Identify which cell holds the provided text, then report its [x, y] central coordinate. 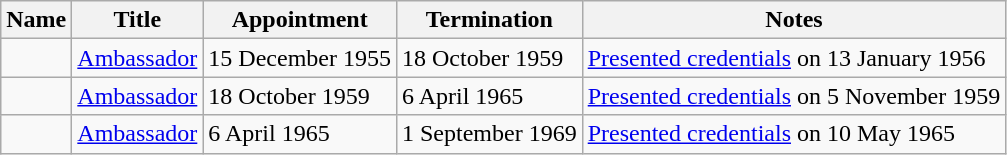
Notes [794, 20]
Termination [489, 20]
1 September 1969 [489, 134]
Title [138, 20]
Presented credentials on 5 November 1959 [794, 96]
15 December 1955 [300, 58]
Presented credentials on 10 May 1965 [794, 134]
Name [36, 20]
Presented credentials on 13 January 1956 [794, 58]
Appointment [300, 20]
